For the text-containing cell, return its midpoint in (X, Y) coordinate format. 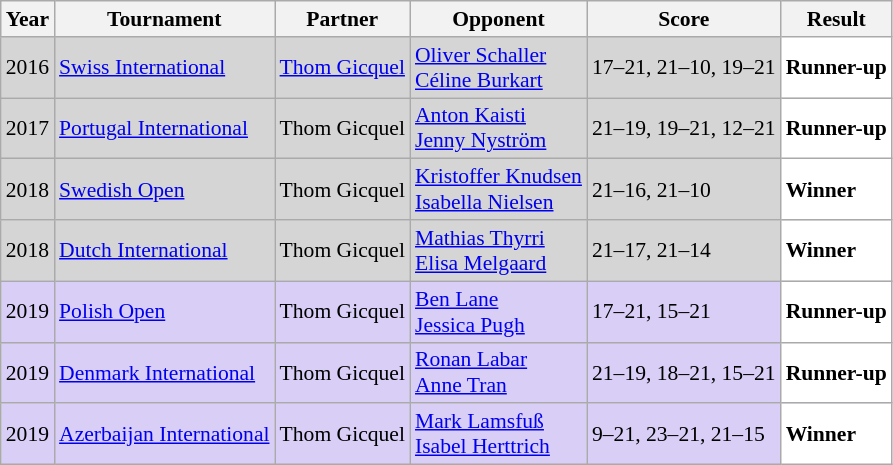
Year (28, 19)
Score (684, 19)
17–21, 21–10, 19–21 (684, 68)
21–17, 21–14 (684, 250)
2016 (28, 68)
17–21, 15–21 (684, 312)
21–19, 18–21, 15–21 (684, 372)
Dutch International (164, 250)
Tournament (164, 19)
Swiss International (164, 68)
Mark Lamsfuß Isabel Herttrich (498, 434)
Denmark International (164, 372)
Mathias Thyrri Elisa Melgaard (498, 250)
21–19, 19–21, 12–21 (684, 128)
9–21, 23–21, 21–15 (684, 434)
2017 (28, 128)
Result (836, 19)
Kristoffer Knudsen Isabella Nielsen (498, 190)
Ronan Labar Anne Tran (498, 372)
Polish Open (164, 312)
Ben Lane Jessica Pugh (498, 312)
Portugal International (164, 128)
21–16, 21–10 (684, 190)
Anton Kaisti Jenny Nyström (498, 128)
Swedish Open (164, 190)
Azerbaijan International (164, 434)
Opponent (498, 19)
Partner (342, 19)
Oliver Schaller Céline Burkart (498, 68)
